Capture the cell that displays the provided text and extract its (x, y) central coordinate. 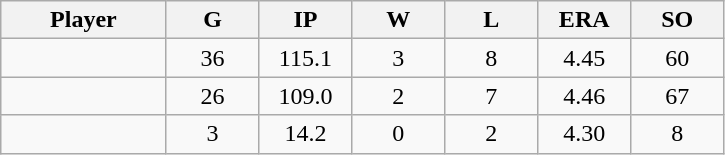
60 (678, 58)
G (212, 20)
109.0 (306, 96)
14.2 (306, 134)
SO (678, 20)
4.30 (584, 134)
36 (212, 58)
4.46 (584, 96)
7 (492, 96)
4.45 (584, 58)
67 (678, 96)
Player (84, 20)
115.1 (306, 58)
W (398, 20)
26 (212, 96)
ERA (584, 20)
0 (398, 134)
L (492, 20)
IP (306, 20)
